Return the [X, Y] coordinate for the center point of the cell that contains the specified text.  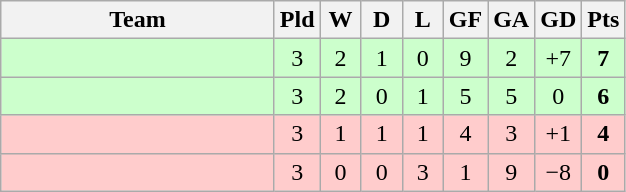
+7 [558, 58]
L [422, 20]
Team [138, 20]
GF [465, 20]
W [340, 20]
D [382, 20]
−8 [558, 172]
6 [604, 96]
Pld [297, 20]
Pts [604, 20]
+1 [558, 134]
GD [558, 20]
GA [512, 20]
7 [604, 58]
